Find where the given text appears and provide that cell's center as (x, y) coordinate. 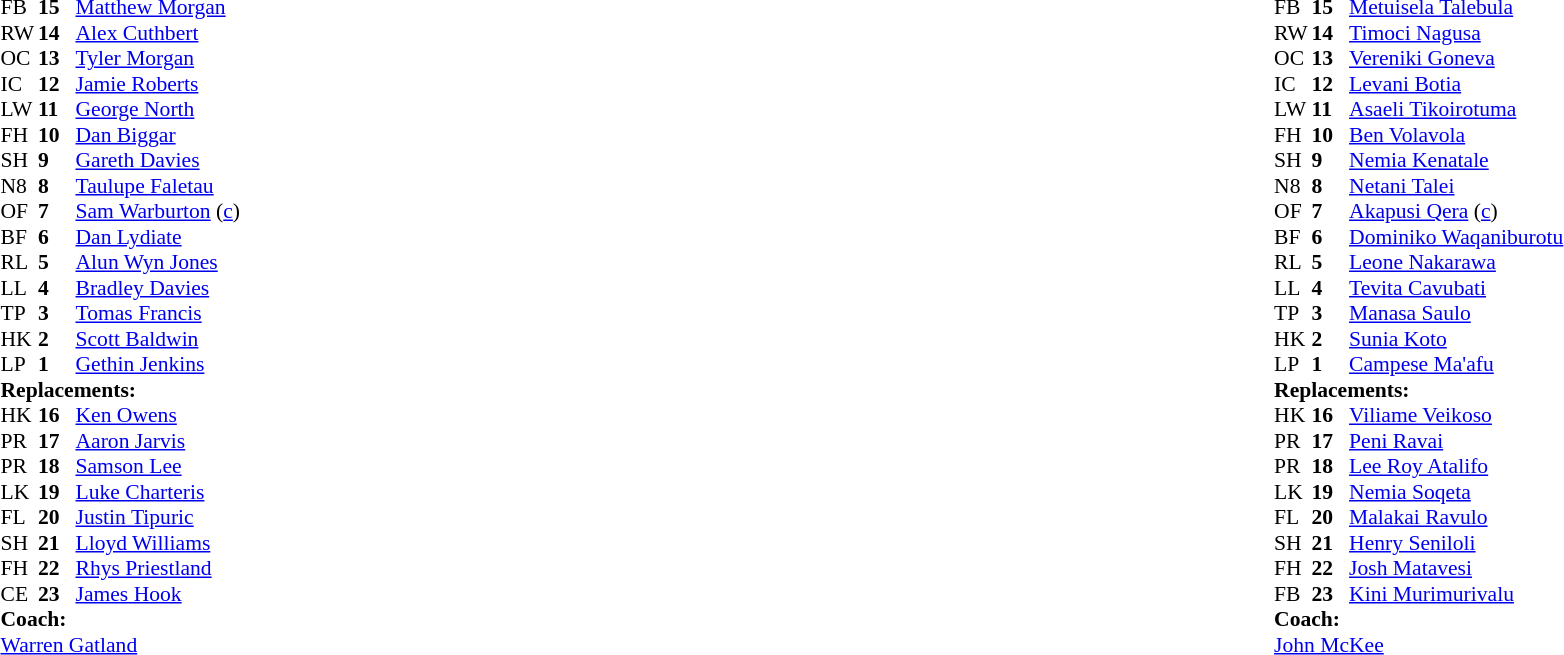
Sunia Koto (1456, 339)
Alex Cuthbert (158, 33)
Henry Seniloli (1456, 543)
CE (19, 594)
Timoci Nagusa (1456, 33)
Nemia Soqeta (1456, 492)
Taulupe Faletau (158, 186)
Dan Biggar (158, 135)
George North (158, 109)
Dan Lydiate (158, 237)
Sam Warburton (c) (158, 211)
Aaron Jarvis (158, 441)
Nemia Kenatale (1456, 161)
Dominiko Waqaniburotu (1456, 237)
Ben Volavola (1456, 135)
Justin Tipuric (158, 517)
Rhys Priestland (158, 569)
Viliame Veikoso (1456, 415)
Lloyd Williams (158, 543)
Alun Wyn Jones (158, 263)
Tomas Francis (158, 313)
Tevita Cavubati (1456, 288)
Samson Lee (158, 467)
Luke Charteris (158, 492)
Bradley Davies (158, 288)
FB (1293, 594)
James Hook (158, 594)
Akapusi Qera (c) (1456, 211)
Levani Botia (1456, 84)
Netani Talei (1456, 186)
Gethin Jenkins (158, 365)
Josh Matavesi (1456, 569)
Vereniki Goneva (1456, 59)
Gareth Davies (158, 161)
Asaeli Tikoirotuma (1456, 109)
Campese Ma'afu (1456, 365)
Lee Roy Atalifo (1456, 467)
Malakai Ravulo (1456, 517)
Scott Baldwin (158, 339)
Kini Murimurivalu (1456, 594)
Manasa Saulo (1456, 313)
Jamie Roberts (158, 84)
Peni Ravai (1456, 441)
Tyler Morgan (158, 59)
Leone Nakarawa (1456, 263)
Ken Owens (158, 415)
